Return [x, y] of the center of cell containing provided text 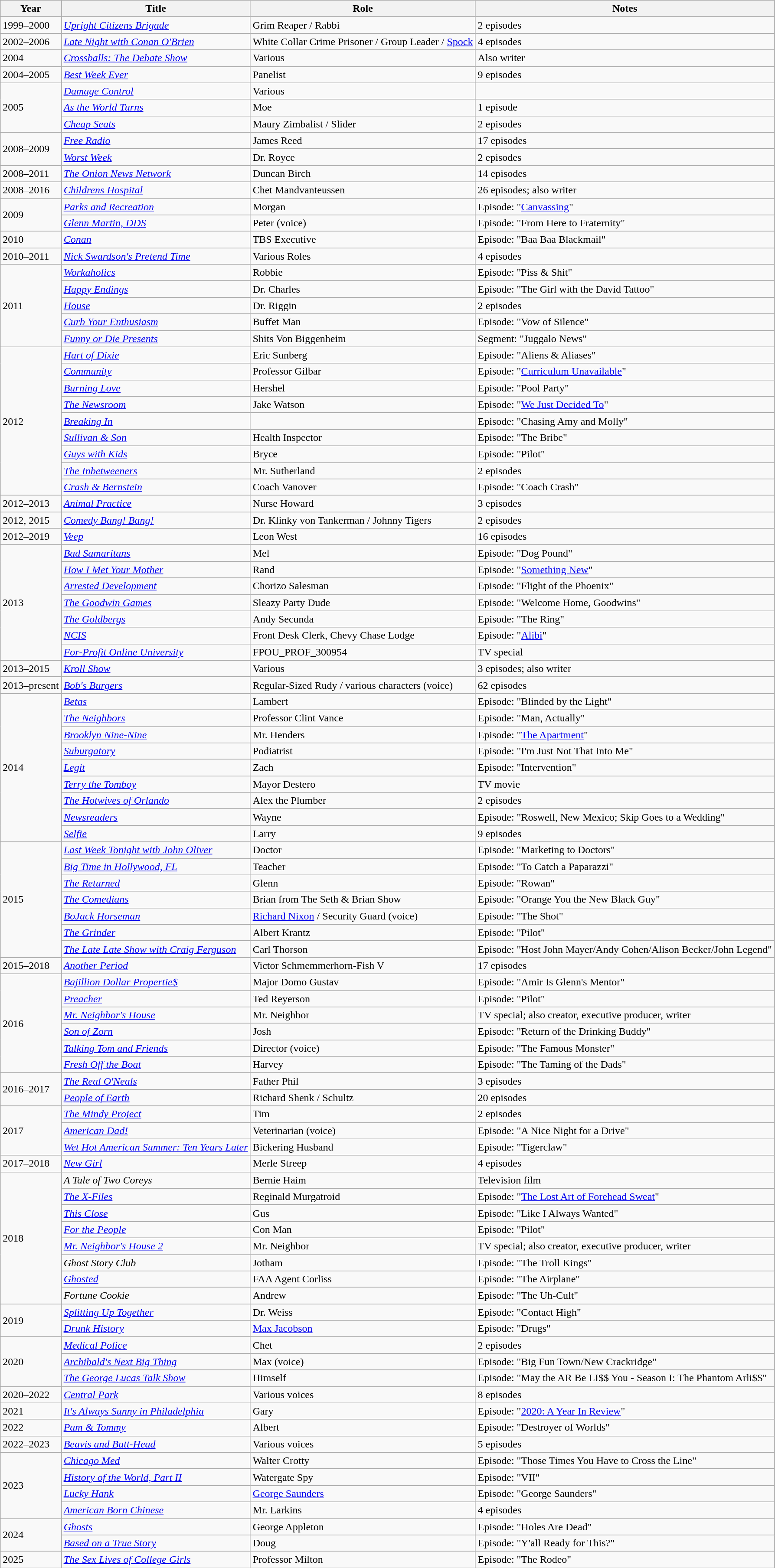
Episode: "Contact High" [625, 1312]
Dr. Charles [363, 289]
Year [31, 9]
Dr. Riggin [363, 306]
2022 [31, 1428]
Episode: "Vow of Silence" [625, 322]
Albert Krantz [363, 932]
Bajillion Dollar Propertie$ [156, 982]
2017–2018 [31, 1164]
Jotham [363, 1263]
2020 [31, 1362]
Morgan [363, 207]
Moe [363, 108]
Episode: "The Lost Art of Forehead Sweat" [625, 1196]
Mel [363, 553]
Another Period [156, 965]
Episode: "The Taming of the Dads" [625, 1065]
2008–2016 [31, 190]
26 episodes; also writer [625, 190]
Mr. Larkins [363, 1510]
Doctor [363, 850]
20 episodes [625, 1098]
For-Profit Online University [156, 652]
Episode: "The Bribe" [625, 437]
The Mindy Project [156, 1114]
2015 [31, 900]
Jake Watson [363, 404]
Title [156, 9]
Bickering Husband [363, 1147]
Episode: "Canvassing" [625, 207]
Episode: "The Rodeo" [625, 1560]
2013–2015 [31, 668]
2020–2022 [31, 1395]
Notes [625, 9]
Pam & Tommy [156, 1428]
Episode: "The Famous Monster" [625, 1048]
BoJack Horseman [156, 916]
2008–2011 [31, 173]
2012, 2015 [31, 520]
House [156, 306]
Chet Mandvanteussen [363, 190]
Episode: "Big Fun Town/New Crackridge" [625, 1362]
Episode: "Dog Pound" [625, 553]
2013–present [31, 685]
Lambert [363, 701]
2016–2017 [31, 1089]
Episode: "The Ring" [625, 619]
Merle Streep [363, 1164]
2015–2018 [31, 965]
1 episode [625, 108]
The Goldbergs [156, 619]
Episode: "The Uh-Cult" [625, 1296]
Episode: "Welcome Home, Goodwins" [625, 603]
2009 [31, 215]
Veterinarian (voice) [363, 1131]
Conan [156, 240]
Episode: "Destroyer of Worlds" [625, 1428]
2018 [31, 1238]
Central Park [156, 1395]
Front Desk Clerk, Chevy Chase Lodge [363, 636]
Damage Control [156, 91]
Drunk History [156, 1329]
This Close [156, 1213]
Big Time in Hollywood, FL [156, 867]
Brian from The Seth & Brian Show [363, 900]
Fortune Cookie [156, 1296]
The Comedians [156, 900]
Episode: "Tigerclaw" [625, 1147]
Beavis and Butt-Head [156, 1444]
Worst Week [156, 157]
Victor Schmemmerhorn-Fish V [363, 965]
Guys with Kids [156, 454]
Grim Reaper / Rabbi [363, 25]
Late Night with Conan O'Brien [156, 42]
Preacher [156, 998]
Mr. Neighbor's House [156, 1015]
Himself [363, 1378]
Watergate Spy [363, 1477]
Selfie [156, 834]
Peter (voice) [363, 223]
Wayne [363, 817]
2004 [31, 58]
The Inbetweeners [156, 470]
Episode: "Piss & Shit" [625, 273]
The Grinder [156, 932]
FAA Agent Corliss [363, 1279]
Animal Practice [156, 504]
Veep [156, 537]
2010–2011 [31, 256]
Larry [363, 834]
Episode: "Rowan" [625, 883]
Duncan Birch [363, 173]
Cheap Seats [156, 124]
Workaholics [156, 273]
TBS Executive [363, 240]
Parks and Recreation [156, 207]
Newsreaders [156, 817]
Nick Swardson's Pretend Time [156, 256]
Hart of Dixie [156, 355]
Crash & Bernstein [156, 487]
Upright Citizens Brigade [156, 25]
Hershel [363, 388]
Happy Endings [156, 289]
The George Lucas Talk Show [156, 1378]
Leon West [363, 537]
Albert [363, 1428]
Max (voice) [363, 1362]
George Appleton [363, 1526]
Episode: "I'm Just Not That Into Me" [625, 751]
Zach [363, 768]
George Saunders [363, 1493]
Comedy Bang! Bang! [156, 520]
American Born Chinese [156, 1510]
Maury Zimbalist / Slider [363, 124]
Professor Gilbar [363, 372]
2022–2023 [31, 1444]
2021 [31, 1411]
Episode: "To Catch a Paparazzi" [625, 867]
Episode: "We Just Decided To" [625, 404]
Episode: "Pool Party" [625, 388]
Episode: "May the AR Be LI$$ You - Season I: The Phantom Arli$$" [625, 1378]
The Neighbors [156, 718]
Carl Thorson [363, 949]
16 episodes [625, 537]
2012 [31, 421]
14 episodes [625, 173]
The Onion News Network [156, 173]
The Real O'Neals [156, 1081]
Episode: "From Here to Fraternity" [625, 223]
Episode: "George Saunders" [625, 1493]
Terry the Tomboy [156, 784]
Episode: "Holes Are Dead" [625, 1526]
Splitting Up Together [156, 1312]
NCIS [156, 636]
Episode: "Blinded by the Light" [625, 701]
5 episodes [625, 1444]
Gus [363, 1213]
Episode: "Marketing to Doctors" [625, 850]
For the People [156, 1229]
Professor Clint Vance [363, 718]
2005 [31, 108]
Richard Nixon / Security Guard (voice) [363, 916]
Curb Your Enthusiasm [156, 322]
Brooklyn Nine-Nine [156, 735]
Episode: "Something New" [625, 570]
Glenn Martin, DDS [156, 223]
Director (voice) [363, 1048]
Also writer [625, 58]
2023 [31, 1485]
A Tale of Two Coreys [156, 1180]
Episode: "Y'all Ready for This?" [625, 1543]
Episode: "The Girl with the David Tattoo" [625, 289]
The Sex Lives of College Girls [156, 1560]
Episode: "The Apartment" [625, 735]
It's Always Sunny in Philadelphia [156, 1411]
Chet [363, 1345]
The X-Files [156, 1196]
Father Phil [363, 1081]
Panelist [363, 75]
As the World Turns [156, 108]
FPOU_PROF_300954 [363, 652]
Sullivan & Son [156, 437]
Breaking In [156, 421]
The Returned [156, 883]
Funny or Die Presents [156, 339]
Health Inspector [363, 437]
Ted Reyerson [363, 998]
American Dad! [156, 1131]
2017 [31, 1131]
1999–2000 [31, 25]
Professor Milton [363, 1560]
Episode: "A Nice Night for a Drive" [625, 1131]
Regular-Sized Rudy / various characters (voice) [363, 685]
Episode: "Orange You the New Black Guy" [625, 900]
Burning Love [156, 388]
Richard Shenk / Schultz [363, 1098]
2019 [31, 1320]
Rand [363, 570]
2012–2013 [31, 504]
Last Week Tonight with John Oliver [156, 850]
Episode: "Like I Always Wanted" [625, 1213]
New Girl [156, 1164]
Nurse Howard [363, 504]
Episode: "Return of the Drinking Buddy" [625, 1032]
2025 [31, 1560]
Tim [363, 1114]
2011 [31, 306]
Episode: "Curriculum Unavailable" [625, 372]
Episode: "Roswell, New Mexico; Skip Goes to a Wedding" [625, 817]
2012–2019 [31, 537]
Episode: "Chasing Amy and Molly" [625, 421]
Childrens Hospital [156, 190]
Episode: "VII" [625, 1477]
Chorizo Salesman [363, 586]
Bryce [363, 454]
Andy Secunda [363, 619]
Mayor Destero [363, 784]
Episode: "Intervention" [625, 768]
Wet Hot American Summer: Ten Years Later [156, 1147]
The Hotwives of Orlando [156, 801]
2002–2006 [31, 42]
Bob's Burgers [156, 685]
Dr. Weiss [363, 1312]
Chicago Med [156, 1460]
Alex the Plumber [363, 801]
3 episodes; also writer [625, 668]
How I Met Your Mother [156, 570]
Various Roles [363, 256]
Betas [156, 701]
2024 [31, 1535]
Shits Von Biggenheim [363, 339]
Based on a True Story [156, 1543]
Episode: "Alibi" [625, 636]
Gary [363, 1411]
Medical Police [156, 1345]
Ghosts [156, 1526]
Episode: "Host John Mayer/Andy Cohen/Alison Becker/John Legend" [625, 949]
Lucky Hank [156, 1493]
Episode: "Coach Crash" [625, 487]
James Reed [363, 140]
Episode: "The Airplane" [625, 1279]
2016 [31, 1023]
Community [156, 372]
Andrew [363, 1296]
Best Week Ever [156, 75]
Max Jacobson [363, 1329]
Ghosted [156, 1279]
Ghost Story Club [156, 1263]
Episode: "Baa Baa Blackmail" [625, 240]
Josh [363, 1032]
2004–2005 [31, 75]
People of Earth [156, 1098]
Episode: "The Troll Kings" [625, 1263]
The Newsroom [156, 404]
Arrested Development [156, 586]
Bad Samaritans [156, 553]
Eric Sunberg [363, 355]
Podiatrist [363, 751]
Doug [363, 1543]
TV special [625, 652]
8 episodes [625, 1395]
62 episodes [625, 685]
Son of Zorn [156, 1032]
2013 [31, 603]
Kroll Show [156, 668]
Reginald Murgatroid [363, 1196]
Episode: "Those Times You Have to Cross the Line" [625, 1460]
Con Man [363, 1229]
Episode: "Man, Actually" [625, 718]
Mr. Sutherland [363, 470]
Major Domo Gustav [363, 982]
White Collar Crime Prisoner / Group Leader / Spock [363, 42]
2010 [31, 240]
Bernie Haim [363, 1180]
2014 [31, 767]
Television film [625, 1180]
Episode: "Flight of the Phoenix" [625, 586]
Episode: "2020: A Year In Review" [625, 1411]
Coach Vanover [363, 487]
The Goodwin Games [156, 603]
Mr. Henders [363, 735]
Episode: "Aliens & Aliases" [625, 355]
Sleazy Party Dude [363, 603]
Glenn [363, 883]
Free Radio [156, 140]
Robbie [363, 273]
Dr. Royce [363, 157]
Crossballs: The Debate Show [156, 58]
Mr. Neighbor's House 2 [156, 1246]
Teacher [363, 867]
Fresh Off the Boat [156, 1065]
Harvey [363, 1065]
Episode: "Drugs" [625, 1329]
Walter Crotty [363, 1460]
The Late Late Show with Craig Ferguson [156, 949]
2008–2009 [31, 149]
Suburgatory [156, 751]
Archibald's Next Big Thing [156, 1362]
Segment: "Juggalo News" [625, 339]
Episode: "The Shot" [625, 916]
TV movie [625, 784]
Role [363, 9]
Episode: "Amir Is Glenn's Mentor" [625, 982]
Talking Tom and Friends [156, 1048]
Legit [156, 768]
Dr. Klinky von Tankerman / Johnny Tigers [363, 520]
History of the World, Part II [156, 1477]
Buffet Man [363, 322]
